Scan for the cell matching the given text and deliver its [X, Y] coordinate at center. 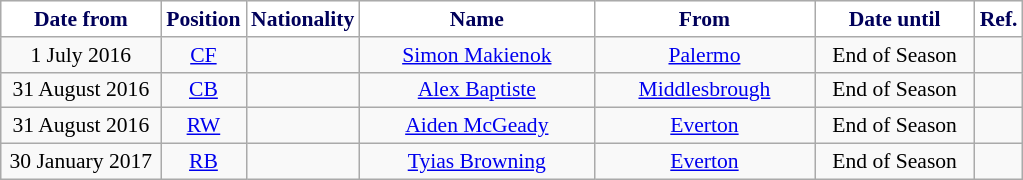
Aiden McGeady [476, 126]
Name [476, 19]
RW [204, 126]
RB [204, 162]
1 July 2016 [81, 55]
Date until [895, 19]
From [704, 19]
Nationality [302, 19]
Palermo [704, 55]
CB [204, 90]
CF [204, 55]
Ref. [999, 19]
Date from [81, 19]
Middlesbrough [704, 90]
Position [204, 19]
Alex Baptiste [476, 90]
30 January 2017 [81, 162]
Tyias Browning [476, 162]
Simon Makienok [476, 55]
